Return the (X, Y) coordinate for the center point of the cell that contains the specified text.  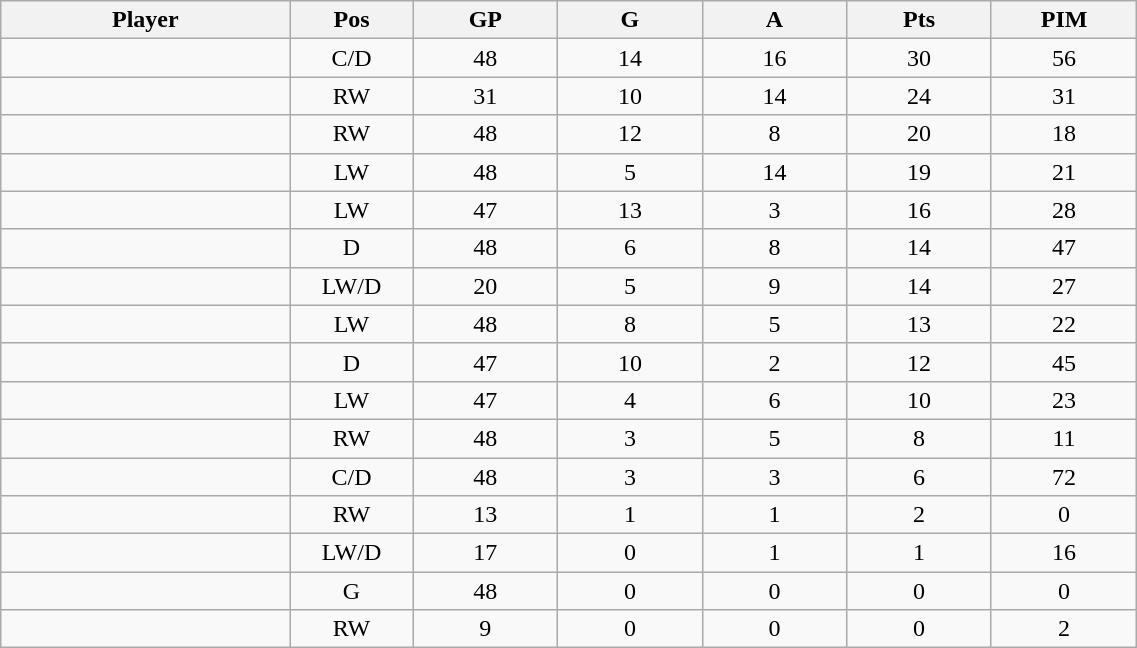
4 (630, 400)
18 (1064, 134)
Pts (920, 20)
45 (1064, 362)
24 (920, 96)
GP (486, 20)
27 (1064, 286)
Pos (352, 20)
56 (1064, 58)
Player (146, 20)
28 (1064, 210)
22 (1064, 324)
30 (920, 58)
A (774, 20)
PIM (1064, 20)
17 (486, 553)
21 (1064, 172)
19 (920, 172)
72 (1064, 477)
23 (1064, 400)
11 (1064, 438)
